Find where the given text appears and provide that cell's center as [X, Y] coordinate. 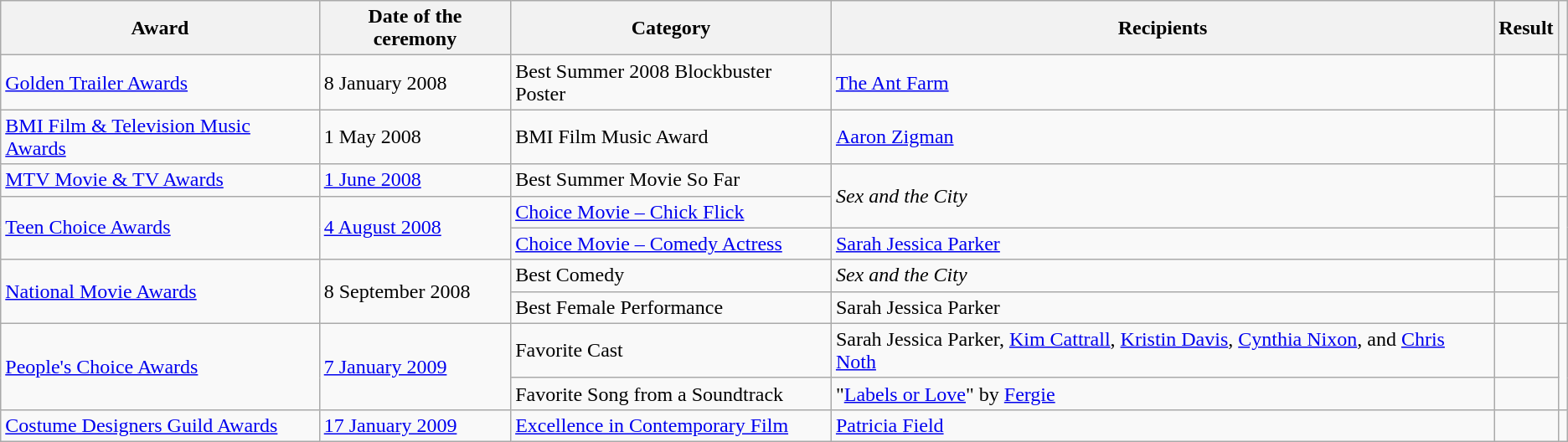
Favorite Song from a Soundtrack [672, 393]
Best Female Performance [672, 307]
"Labels or Love" by Fergie [1163, 393]
Date of the ceremony [415, 28]
BMI Film Music Award [672, 137]
7 January 2009 [415, 367]
Choice Movie – Chick Flick [672, 212]
1 May 2008 [415, 137]
8 September 2008 [415, 291]
Favorite Cast [672, 350]
BMI Film & Television Music Awards [160, 137]
Best Summer Movie So Far [672, 180]
17 January 2009 [415, 425]
Excellence in Contemporary Film [672, 425]
National Movie Awards [160, 291]
Aaron Zigman [1163, 137]
4 August 2008 [415, 228]
Recipients [1163, 28]
Category [672, 28]
Teen Choice Awards [160, 228]
Award [160, 28]
Choice Movie – Comedy Actress [672, 244]
The Ant Farm [1163, 82]
Golden Trailer Awards [160, 82]
8 January 2008 [415, 82]
Best Comedy [672, 275]
1 June 2008 [415, 180]
Sarah Jessica Parker, Kim Cattrall, Kristin Davis, Cynthia Nixon, and Chris Noth [1163, 350]
MTV Movie & TV Awards [160, 180]
Result [1526, 28]
People's Choice Awards [160, 367]
Costume Designers Guild Awards [160, 425]
Patricia Field [1163, 425]
Best Summer 2008 Blockbuster Poster [672, 82]
